Detect which cell encompasses the target text, then output its (x, y) center coordinate. 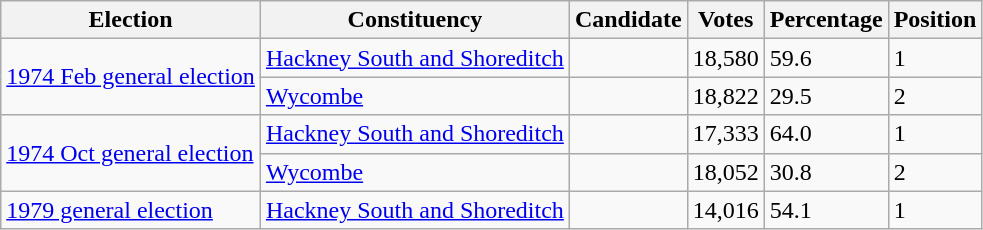
64.0 (826, 134)
18,052 (726, 172)
Candidate (628, 20)
Percentage (826, 20)
Election (131, 20)
Votes (726, 20)
59.6 (826, 58)
54.1 (826, 210)
29.5 (826, 96)
Constituency (414, 20)
14,016 (726, 210)
30.8 (826, 172)
18,822 (726, 96)
Position (935, 20)
1974 Feb general election (131, 77)
17,333 (726, 134)
18,580 (726, 58)
1974 Oct general election (131, 153)
1979 general election (131, 210)
